Determine the [x, y] coordinate at the center of the cell enclosing the given text.  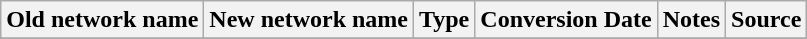
Type [444, 20]
New network name [309, 20]
Old network name [102, 20]
Conversion Date [566, 20]
Notes [691, 20]
Source [766, 20]
